Extract the [X, Y] coordinate from the center of the cell holding the provided text.  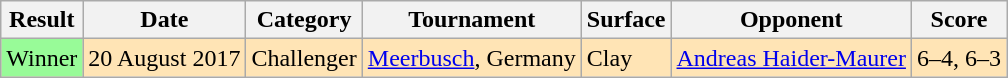
Clay [626, 58]
Date [164, 20]
Score [958, 20]
Opponent [791, 20]
20 August 2017 [164, 58]
Winner [42, 58]
Tournament [472, 20]
Category [304, 20]
Challenger [304, 58]
Surface [626, 20]
Andreas Haider-Maurer [791, 58]
6–4, 6–3 [958, 58]
Result [42, 20]
Meerbusch, Germany [472, 58]
